From the cell containing the given text, extract its center point as [x, y] coordinate. 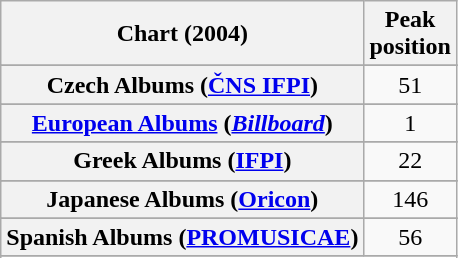
22 [410, 161]
Chart (2004) [182, 34]
Japanese Albums (Oricon) [182, 199]
Peakposition [410, 34]
146 [410, 199]
Spanish Albums (PROMUSICAE) [182, 237]
Czech Albums (ČNS IFPI) [182, 85]
Greek Albums (IFPI) [182, 161]
56 [410, 237]
European Albums (Billboard) [182, 123]
1 [410, 123]
51 [410, 85]
